Capture the cell that displays the provided text and extract its (x, y) central coordinate. 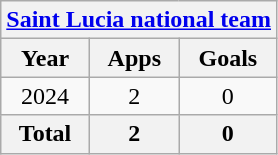
Saint Lucia national team (139, 20)
2024 (46, 96)
Goals (228, 58)
Total (46, 134)
Apps (134, 58)
Year (46, 58)
